Find where the given text appears and provide that cell's center as [x, y] coordinate. 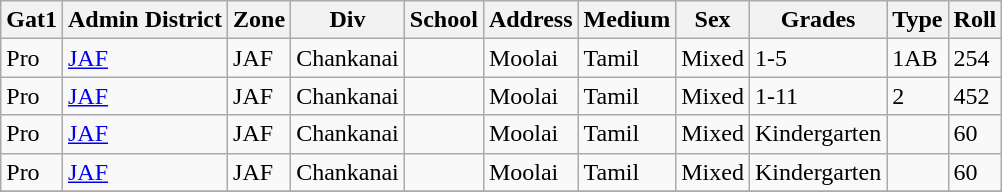
254 [975, 58]
Medium [627, 20]
Admin District [144, 20]
1-11 [818, 96]
Type [918, 20]
452 [975, 96]
Zone [260, 20]
1AB [918, 58]
Gat1 [32, 20]
Div [348, 20]
1-5 [818, 58]
Sex [713, 20]
Grades [818, 20]
2 [918, 96]
Roll [975, 20]
Address [530, 20]
School [444, 20]
